For the text-containing cell, return its midpoint in [X, Y] coordinate format. 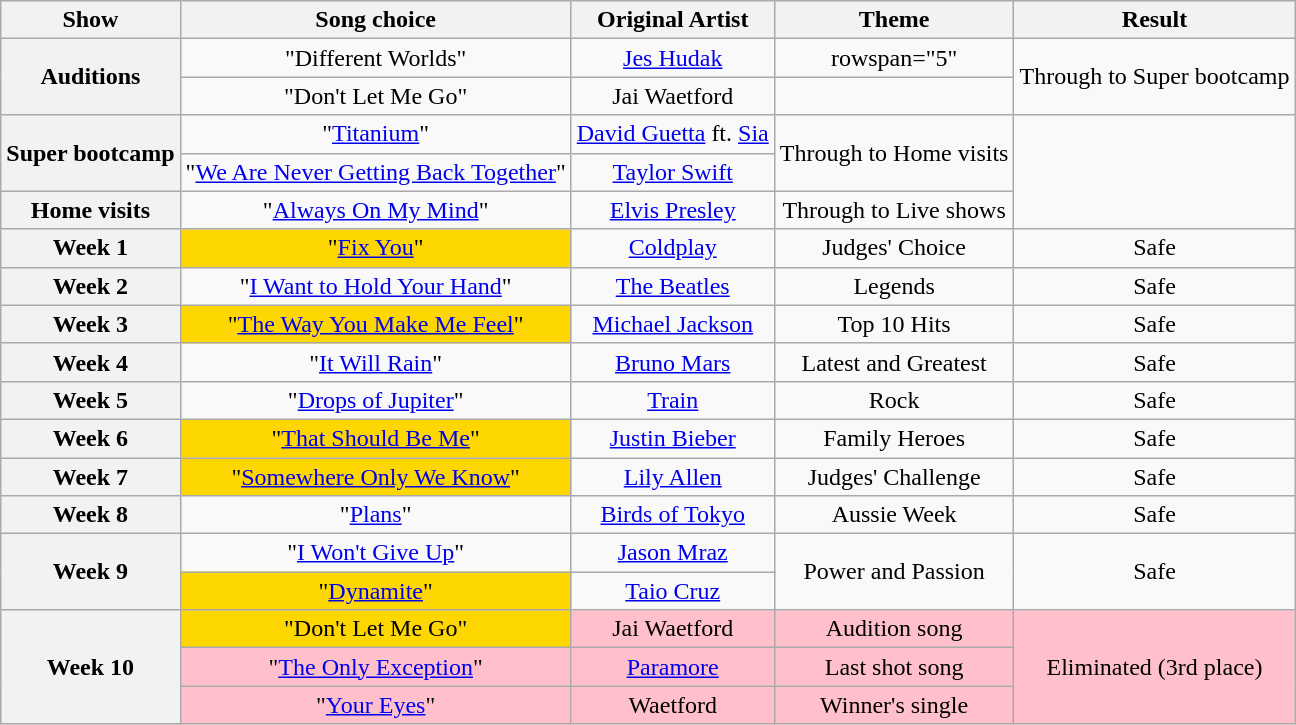
"Always On My Mind" [376, 210]
Train [672, 400]
Home visits [90, 210]
Birds of Tokyo [672, 515]
Week 10 [90, 667]
Power and Passion [894, 572]
Coldplay [672, 248]
"Drops of Jupiter" [376, 400]
Lily Allen [672, 477]
Judges' Choice [894, 248]
Jes Hudak [672, 58]
"Titanium" [376, 134]
Rock [894, 400]
Super bootcamp [90, 153]
Paramore [672, 667]
Auditions [90, 77]
Week 2 [90, 286]
Aussie Week [894, 515]
Show [90, 20]
Week 3 [90, 324]
"The Way You Make Me Feel" [376, 324]
"I Want to Hold Your Hand" [376, 286]
Legends [894, 286]
The Beatles [672, 286]
"Your Eyes" [376, 705]
Last shot song [894, 667]
Original Artist [672, 20]
Winner's single [894, 705]
Judges' Challenge [894, 477]
Theme [894, 20]
"Plans" [376, 515]
Bruno Mars [672, 362]
Top 10 Hits [894, 324]
Michael Jackson [672, 324]
"Different Worlds" [376, 58]
Song choice [376, 20]
Through to Super bootcamp [1154, 77]
"That Should Be Me" [376, 438]
"Dynamite" [376, 591]
rowspan="5" [894, 58]
"The Only Exception" [376, 667]
Week 4 [90, 362]
"Somewhere Only We Know" [376, 477]
Taio Cruz [672, 591]
David Guetta ft. Sia [672, 134]
Jason Mraz [672, 553]
Week 8 [90, 515]
Family Heroes [894, 438]
Through to Home visits [894, 153]
Elvis Presley [672, 210]
Latest and Greatest [894, 362]
Justin Bieber [672, 438]
"Fix You" [376, 248]
Through to Live shows [894, 210]
Week 9 [90, 572]
Taylor Swift [672, 172]
Eliminated (3rd place) [1154, 667]
Week 1 [90, 248]
Audition song [894, 629]
Week 5 [90, 400]
"It Will Rain" [376, 362]
Waetford [672, 705]
"We Are Never Getting Back Together" [376, 172]
Week 7 [90, 477]
Result [1154, 20]
Week 6 [90, 438]
"I Won't Give Up" [376, 553]
